Identify which cell holds the provided text, then report its (x, y) central coordinate. 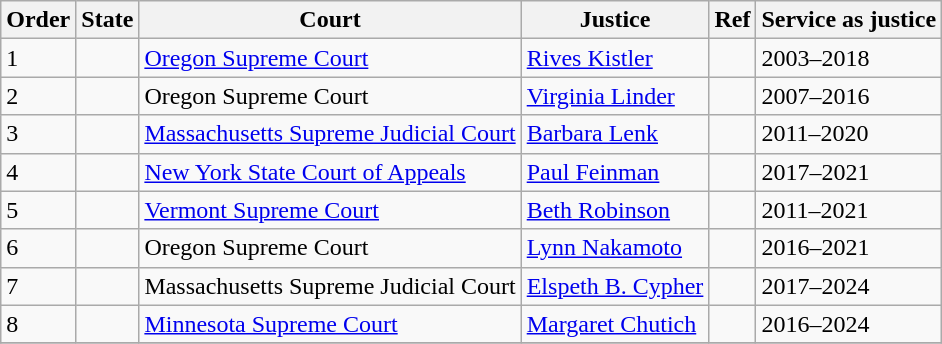
Paul Feinman (615, 172)
Margaret Chutich (615, 324)
2016–2024 (849, 324)
Justice (615, 20)
3 (38, 134)
2011–2020 (849, 134)
2007–2016 (849, 96)
2017–2024 (849, 286)
Rives Kistler (615, 58)
6 (38, 248)
7 (38, 286)
5 (38, 210)
Order (38, 20)
State (108, 20)
2 (38, 96)
2011–2021 (849, 210)
Vermont Supreme Court (330, 210)
Beth Robinson (615, 210)
2016–2021 (849, 248)
Barbara Lenk (615, 134)
2003–2018 (849, 58)
Lynn Nakamoto (615, 248)
Court (330, 20)
Virginia Linder (615, 96)
Minnesota Supreme Court (330, 324)
Ref (732, 20)
Service as justice (849, 20)
8 (38, 324)
New York State Court of Appeals (330, 172)
1 (38, 58)
2017–2021 (849, 172)
Elspeth B. Cypher (615, 286)
4 (38, 172)
